Locate the cell with the specified text and output its (x, y) center coordinate. 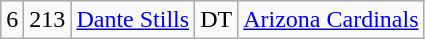
Arizona Cardinals (331, 20)
213 (48, 20)
DT (216, 20)
Dante Stills (133, 20)
6 (12, 20)
